Find where the given text appears and provide that cell's center as [X, Y] coordinate. 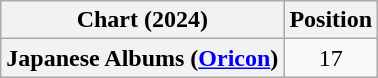
Chart (2024) [142, 20]
Position [331, 20]
Japanese Albums (Oricon) [142, 58]
17 [331, 58]
